Determine the [x, y] coordinate at the center of the cell enclosing the given text.  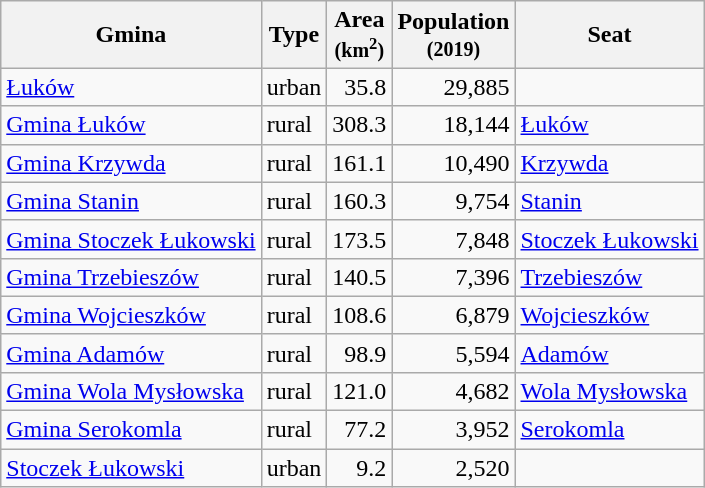
121.0 [360, 391]
Krzywda [610, 163]
Trzebieszów [610, 277]
9,754 [454, 201]
6,879 [454, 315]
160.3 [360, 201]
4,682 [454, 391]
Gmina Krzywda [131, 163]
10,490 [454, 163]
Type [294, 34]
Population(2019) [454, 34]
Gmina Serokomla [131, 430]
173.5 [360, 239]
Gmina [131, 34]
Gmina Stanin [131, 201]
Stanin [610, 201]
Area(km2) [360, 34]
Wola Mysłowska [610, 391]
Seat [610, 34]
29,885 [454, 87]
161.1 [360, 163]
3,952 [454, 430]
Gmina Adamów [131, 353]
308.3 [360, 125]
35.8 [360, 87]
9.2 [360, 468]
7,396 [454, 277]
Gmina Wojcieszków [131, 315]
77.2 [360, 430]
Wojcieszków [610, 315]
5,594 [454, 353]
Gmina Stoczek Łukowski [131, 239]
Gmina Łuków [131, 125]
Adamów [610, 353]
Gmina Trzebieszów [131, 277]
2,520 [454, 468]
7,848 [454, 239]
Serokomla [610, 430]
Gmina Wola Mysłowska [131, 391]
140.5 [360, 277]
98.9 [360, 353]
18,144 [454, 125]
108.6 [360, 315]
